Detect which cell encompasses the target text, then output its [x, y] center coordinate. 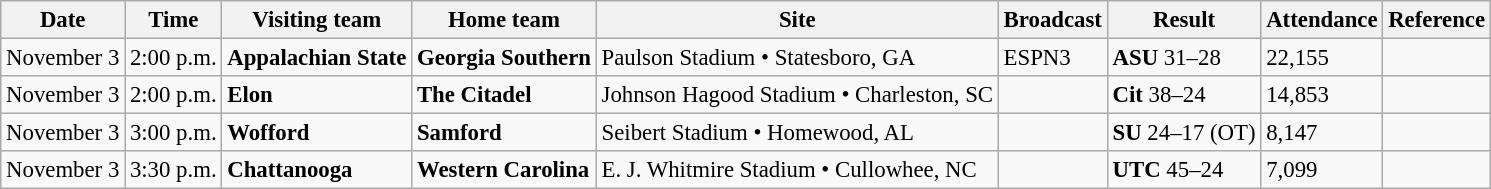
Attendance [1322, 20]
Appalachian State [317, 58]
Time [174, 20]
Georgia Southern [504, 58]
Reference [1437, 20]
The Citadel [504, 95]
SU 24–17 (OT) [1184, 133]
ESPN3 [1052, 58]
Wofford [317, 133]
Site [797, 20]
E. J. Whitmire Stadium • Cullowhee, NC [797, 170]
Date [63, 20]
3:30 p.m. [174, 170]
Johnson Hagood Stadium • Charleston, SC [797, 95]
Paulson Stadium • Statesboro, GA [797, 58]
Visiting team [317, 20]
UTC 45–24 [1184, 170]
Seibert Stadium • Homewood, AL [797, 133]
7,099 [1322, 170]
Chattanooga [317, 170]
Samford [504, 133]
8,147 [1322, 133]
14,853 [1322, 95]
3:00 p.m. [174, 133]
ASU 31–28 [1184, 58]
Elon [317, 95]
Broadcast [1052, 20]
Home team [504, 20]
22,155 [1322, 58]
Result [1184, 20]
Cit 38–24 [1184, 95]
Western Carolina [504, 170]
